Identify which cell holds the provided text, then report its [X, Y] central coordinate. 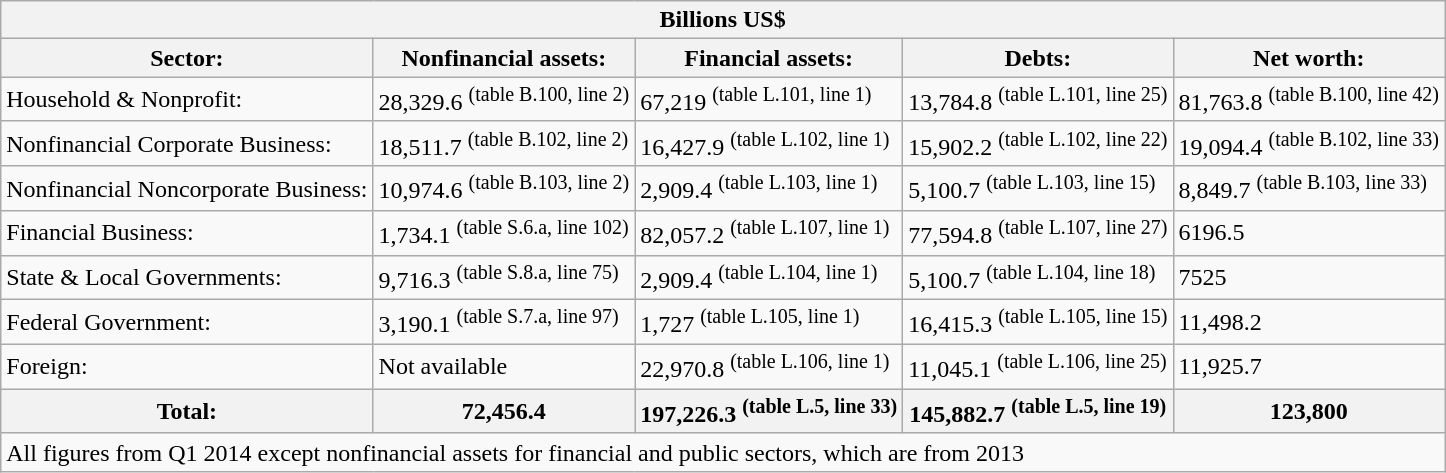
16,427.9 (table L.102, line 1) [769, 144]
22,970.8 (table L.106, line 1) [769, 366]
77,594.8 (table L.107, line 27) [1038, 234]
6196.5 [1309, 234]
1,727 (table L.105, line 1) [769, 322]
16,415.3 (table L.105, line 15) [1038, 322]
123,800 [1309, 412]
3,190.1 (table S.7.a, line 97) [504, 322]
Foreign: [187, 366]
10,974.6 (table B.103, line 2) [504, 188]
19,094.4 (table B.102, line 33) [1309, 144]
18,511.7 (table B.102, line 2) [504, 144]
145,882.7 (table L.5, line 19) [1038, 412]
15,902.2 (table L.102, line 22) [1038, 144]
67,219 (table L.101, line 1) [769, 100]
13,784.8 (table L.101, line 25) [1038, 100]
Nonfinancial Noncorporate Business: [187, 188]
Financial assets: [769, 58]
5,100.7 (table L.103, line 15) [1038, 188]
Nonfinancial Corporate Business: [187, 144]
Financial Business: [187, 234]
5,100.7 (table L.104, line 18) [1038, 278]
1,734.1 (table S.6.a, line 102) [504, 234]
81,763.8 (table B.100, line 42) [1309, 100]
72,456.4 [504, 412]
Total: [187, 412]
11,925.7 [1309, 366]
All figures from Q1 2014 except nonfinancial assets for financial and public sectors, which are from 2013 [723, 452]
State & Local Governments: [187, 278]
11,498.2 [1309, 322]
Not available [504, 366]
82,057.2 (table L.107, line 1) [769, 234]
28,329.6 (table B.100, line 2) [504, 100]
8,849.7 (table B.103, line 33) [1309, 188]
9,716.3 (table S.8.a, line 75) [504, 278]
Household & Nonprofit: [187, 100]
197,226.3 (table L.5, line 33) [769, 412]
7525 [1309, 278]
Net worth: [1309, 58]
2,909.4 (table L.104, line 1) [769, 278]
Nonfinancial assets: [504, 58]
11,045.1 (table L.106, line 25) [1038, 366]
2,909.4 (table L.103, line 1) [769, 188]
Debts: [1038, 58]
Sector: [187, 58]
Billions US$ [723, 20]
Federal Government: [187, 322]
